Output the (X, Y) coordinate of the center of the cell containing the given text.  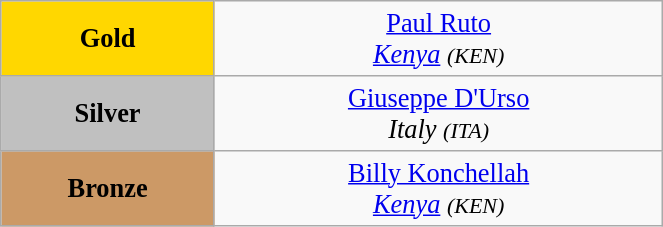
Paul RutoKenya (KEN) (438, 38)
Gold (108, 38)
Billy KonchellahKenya (KEN) (438, 188)
Silver (108, 112)
Bronze (108, 188)
Giuseppe D'UrsoItaly (ITA) (438, 112)
